Extract the [X, Y] coordinate from the center of the cell holding the provided text.  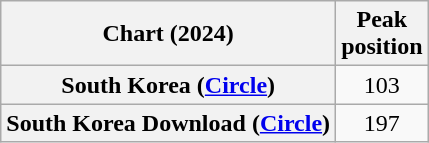
197 [382, 123]
South Korea Download (Circle) [168, 123]
South Korea (Circle) [168, 85]
Chart (2024) [168, 34]
103 [382, 85]
Peakposition [382, 34]
